Provide the [x, y] coordinate of the cell's center where the given text is located.  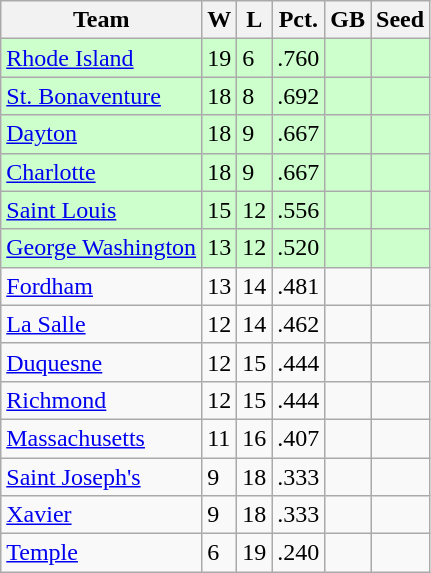
George Washington [102, 248]
W [220, 20]
Seed [400, 20]
Massachusetts [102, 438]
Duquesne [102, 362]
Rhode Island [102, 58]
Saint Louis [102, 210]
.462 [298, 324]
Temple [102, 553]
Team [102, 20]
Richmond [102, 400]
Xavier [102, 515]
St. Bonaventure [102, 96]
.407 [298, 438]
.520 [298, 248]
L [254, 20]
Pct. [298, 20]
.240 [298, 553]
.760 [298, 58]
.556 [298, 210]
Fordham [102, 286]
Dayton [102, 134]
GB [348, 20]
La Salle [102, 324]
Charlotte [102, 172]
.481 [298, 286]
11 [220, 438]
16 [254, 438]
Saint Joseph's [102, 477]
.692 [298, 96]
8 [254, 96]
